Provide the (x, y) coordinate of the cell's center where the given text is located.  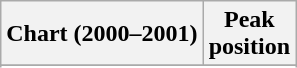
Peakposition (249, 34)
Chart (2000–2001) (102, 34)
